Locate the cell with the specified text and output its (X, Y) center coordinate. 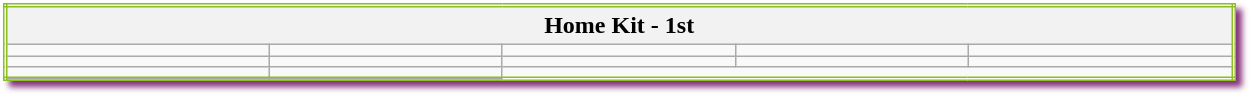
Home Kit - 1st (619, 25)
